Output the (X, Y) coordinate of the center of the cell containing the given text.  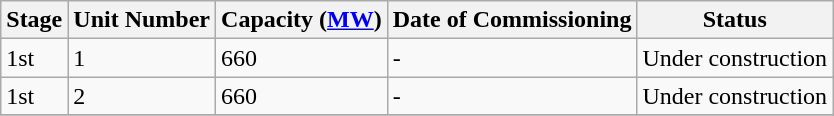
Capacity (MW) (302, 20)
1 (142, 58)
Status (735, 20)
2 (142, 96)
Date of Commissioning (512, 20)
Unit Number (142, 20)
Stage (34, 20)
